Output the [x, y] coordinate of the center of the cell containing the given text.  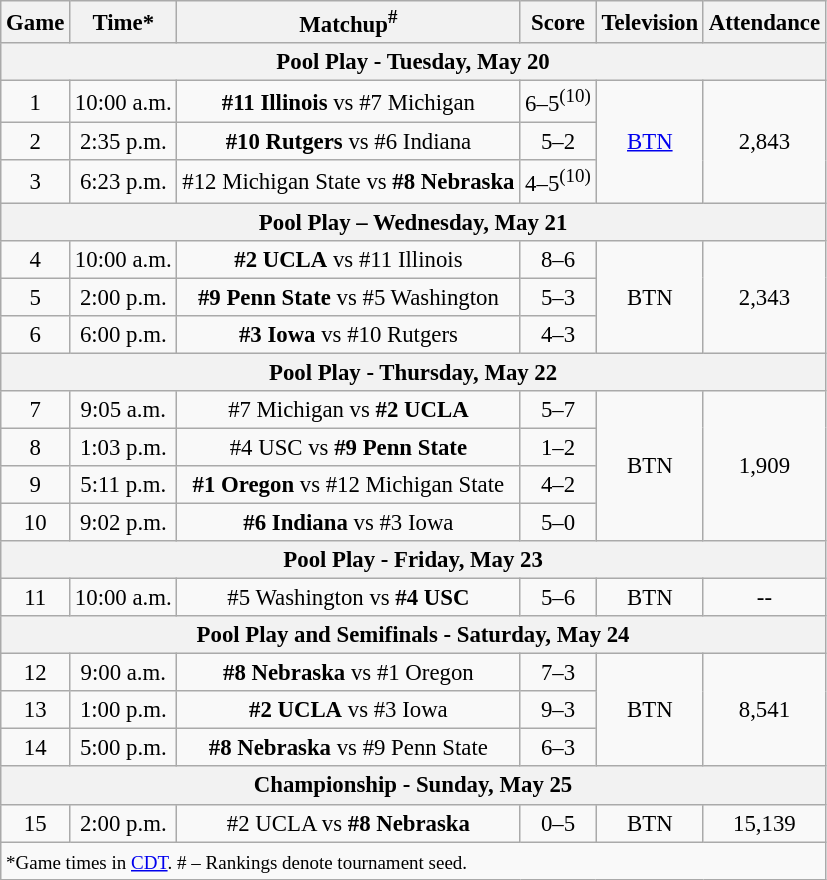
9:02 p.m. [124, 522]
4–2 [558, 485]
5–7 [558, 410]
11 [36, 598]
Pool Play – Wednesday, May 21 [414, 222]
Score [558, 22]
5–3 [558, 297]
13 [36, 710]
6–5(10) [558, 102]
14 [36, 748]
4 [36, 259]
8 [36, 447]
Game [36, 22]
#5 Washington vs #4 USC [348, 598]
Pool Play - Thursday, May 22 [414, 372]
8,541 [764, 710]
2:35 p.m. [124, 142]
5–0 [558, 522]
Pool Play and Semifinals - Saturday, May 24 [414, 635]
9 [36, 485]
#2 UCLA vs #11 Illinois [348, 259]
5:00 p.m. [124, 748]
6–3 [558, 748]
6:00 p.m. [124, 334]
#8 Nebraska vs #9 Penn State [348, 748]
1:03 p.m. [124, 447]
15 [36, 823]
15,139 [764, 823]
#8 Nebraska vs #1 Oregon [348, 673]
8–6 [558, 259]
1:00 p.m. [124, 710]
9:00 a.m. [124, 673]
#11 Illinois vs #7 Michigan [348, 102]
9–3 [558, 710]
2,343 [764, 296]
9:05 a.m. [124, 410]
#2 UCLA vs #8 Nebraska [348, 823]
2 [36, 142]
1 [36, 102]
#4 USC vs #9 Penn State [348, 447]
5 [36, 297]
6 [36, 334]
Time* [124, 22]
2,843 [764, 142]
12 [36, 673]
#6 Indiana vs #3 Iowa [348, 522]
Matchup# [348, 22]
4–5(10) [558, 181]
5–6 [558, 598]
Championship - Sunday, May 25 [414, 786]
Pool Play - Tuesday, May 20 [414, 62]
5–2 [558, 142]
-- [764, 598]
1,909 [764, 466]
4–3 [558, 334]
#9 Penn State vs #5 Washington [348, 297]
#3 Iowa vs #10 Rutgers [348, 334]
#7 Michigan vs #2 UCLA [348, 410]
1–2 [558, 447]
0–5 [558, 823]
5:11 p.m. [124, 485]
7 [36, 410]
Television [650, 22]
#2 UCLA vs #3 Iowa [348, 710]
Pool Play - Friday, May 23 [414, 560]
*Game times in CDT. # – Rankings denote tournament seed. [414, 861]
6:23 p.m. [124, 181]
Attendance [764, 22]
3 [36, 181]
10 [36, 522]
#10 Rutgers vs #6 Indiana [348, 142]
7–3 [558, 673]
#12 Michigan State vs #8 Nebraska [348, 181]
#1 Oregon vs #12 Michigan State [348, 485]
